Find where the given text appears and provide that cell's center as [x, y] coordinate. 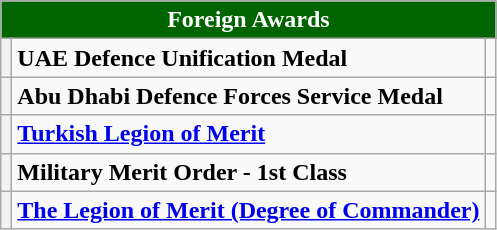
Turkish Legion of Merit [248, 134]
UAE Defence Unification Medal [248, 58]
Foreign Awards [248, 20]
Military Merit Order - 1st Class [248, 172]
The Legion of Merit (Degree of Commander) [248, 210]
Abu Dhabi Defence Forces Service Medal [248, 96]
